From the cell containing the given text, extract its center point as [x, y] coordinate. 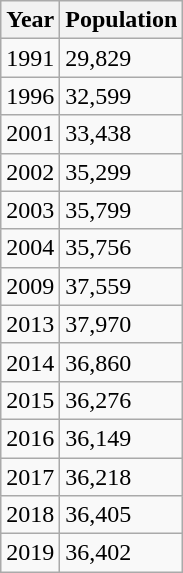
32,599 [122, 96]
2004 [30, 248]
1991 [30, 58]
2009 [30, 286]
37,559 [122, 286]
2003 [30, 210]
2018 [30, 515]
2016 [30, 438]
35,756 [122, 248]
36,149 [122, 438]
2017 [30, 477]
36,405 [122, 515]
Population [122, 20]
2015 [30, 400]
2001 [30, 134]
Year [30, 20]
29,829 [122, 58]
2002 [30, 172]
2013 [30, 324]
2014 [30, 362]
36,402 [122, 553]
37,970 [122, 324]
36,860 [122, 362]
1996 [30, 96]
35,299 [122, 172]
36,276 [122, 400]
2019 [30, 553]
33,438 [122, 134]
36,218 [122, 477]
35,799 [122, 210]
